Locate the cell with the specified text and output its [X, Y] center coordinate. 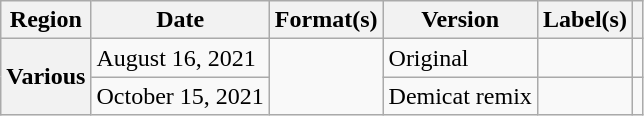
Label(s) [584, 20]
Region [46, 20]
Version [460, 20]
Date [180, 20]
Format(s) [326, 20]
October 15, 2021 [180, 96]
August 16, 2021 [180, 58]
Demicat remix [460, 96]
Original [460, 58]
Various [46, 77]
